Detect which cell encompasses the target text, then output its [X, Y] center coordinate. 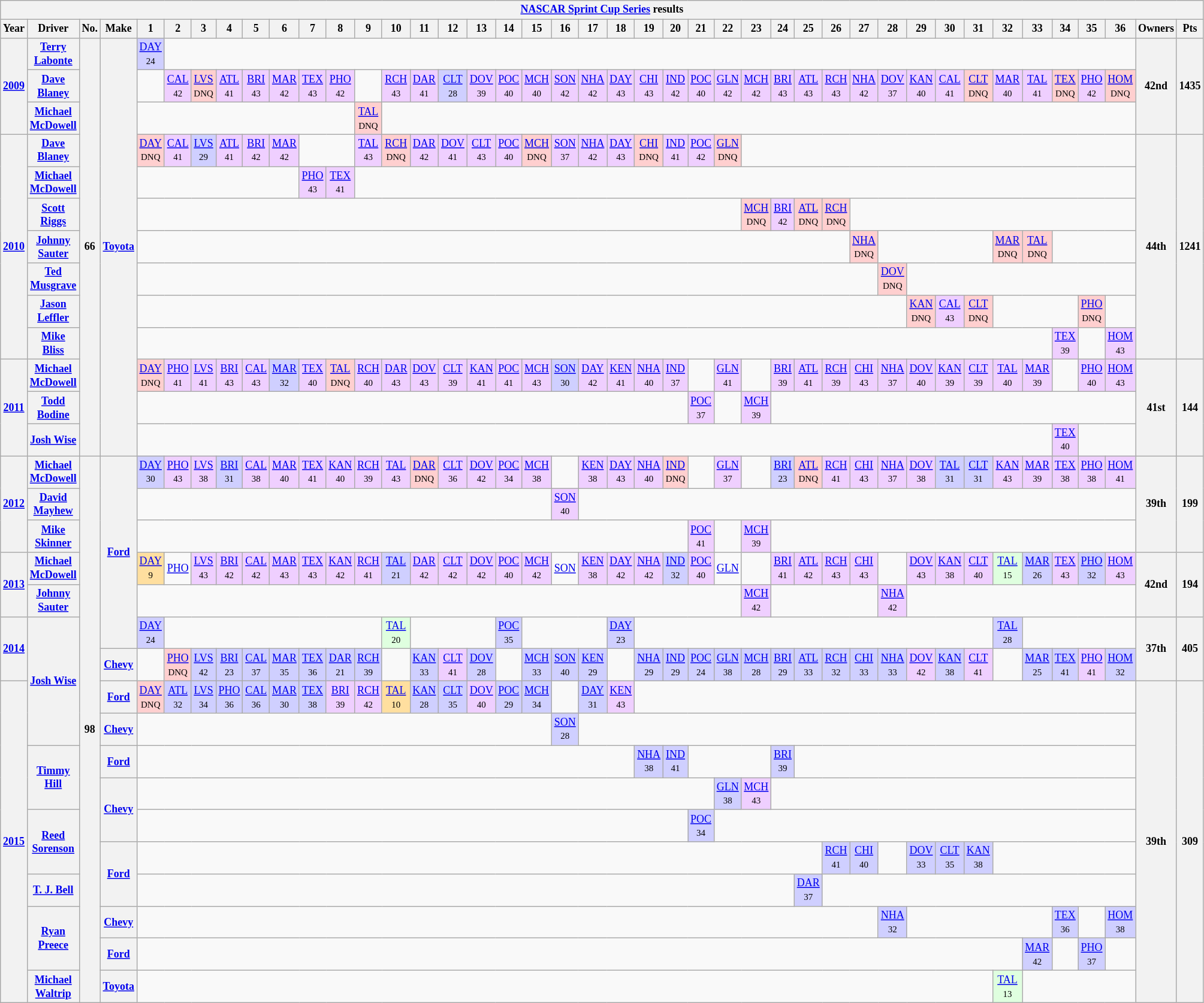
11 [424, 29]
TAL21 [396, 569]
24 [783, 29]
BRI31 [229, 472]
Owners [1157, 29]
NHA33 [892, 665]
MAR30 [285, 697]
KEN29 [593, 665]
Pts [1190, 29]
CHIDNQ [649, 150]
HOMDNQ [1121, 86]
No. [90, 29]
MAR32 [285, 376]
DAY31 [593, 697]
10 [396, 29]
MAR25 [1037, 665]
TAL15 [1007, 569]
Make [119, 29]
MAR26 [1037, 569]
GLN [728, 569]
Timmy Hill [53, 778]
37th [1157, 648]
2009 [14, 86]
MCH40 [537, 86]
NASCAR Sprint Cup Series results [602, 10]
LVS29 [204, 150]
NHA38 [649, 762]
ATL33 [808, 665]
Ted Musgrave [53, 279]
30 [950, 29]
KAN41 [481, 376]
194 [1190, 585]
Todd Bodine [53, 407]
MARDNQ [1007, 247]
MAR35 [285, 665]
Year [14, 29]
20 [675, 29]
MCH33 [537, 665]
POC24 [701, 665]
32 [1007, 29]
5 [257, 29]
DAY30 [150, 472]
2013 [14, 585]
NHA32 [892, 922]
POC42 [701, 150]
GLN42 [728, 86]
NHA29 [649, 665]
DAY9 [150, 569]
GLNDNQ [728, 150]
MAR43 [285, 569]
LVS41 [204, 376]
TEXDNQ [1066, 86]
DOV37 [892, 86]
Driver [53, 29]
35 [1092, 29]
T. J. Bell [53, 890]
LVS34 [204, 697]
RCH32 [836, 665]
HOM32 [1121, 665]
1 [150, 29]
144 [1190, 407]
Mike Skinner [53, 536]
RCH40 [369, 376]
14 [509, 29]
KAN28 [424, 697]
PHO37 [1092, 954]
Reed Sorenson [53, 841]
17 [593, 29]
PHO36 [229, 697]
DOV38 [921, 472]
PHO40 [1092, 376]
21 [701, 29]
CAL37 [257, 665]
TEX39 [1066, 343]
IND42 [675, 86]
KAN39 [950, 376]
TAL28 [1007, 633]
SON42 [565, 86]
Scott Riggs [53, 215]
ATL43 [808, 86]
1435 [1190, 86]
CHI33 [864, 665]
98 [90, 729]
PHO38 [1092, 472]
RCH42 [369, 697]
GLN37 [728, 472]
CLT42 [453, 569]
26 [836, 29]
DARDNQ [424, 472]
2014 [14, 648]
16 [565, 29]
DAY23 [621, 633]
CLT36 [453, 472]
29 [921, 29]
SON28 [565, 729]
DAR43 [396, 376]
41st [1157, 407]
18 [621, 29]
KAN42 [340, 569]
SON [565, 569]
TAL13 [1007, 987]
Mike Bliss [53, 343]
HOM41 [1121, 472]
ATL32 [177, 697]
David Mayhew [53, 504]
MCH34 [537, 697]
DOV28 [481, 665]
7 [313, 29]
INDDNQ [675, 472]
TAL10 [396, 697]
CAL38 [257, 472]
CLT28 [453, 86]
TAL20 [396, 633]
POC35 [509, 633]
BRI29 [783, 665]
DAR41 [424, 86]
IND29 [675, 665]
LVSDNQ [204, 86]
LVS43 [204, 569]
Terry Labonte [53, 54]
NHADNQ [864, 247]
25 [808, 29]
28 [892, 29]
KEN43 [621, 697]
KAN33 [424, 665]
LVS38 [204, 472]
Michael Waltrip [53, 987]
TAL41 [1037, 86]
2010 [14, 247]
TAL31 [950, 472]
44th [1157, 247]
POC29 [509, 697]
SON30 [565, 376]
12 [453, 29]
KAN43 [1007, 472]
6 [285, 29]
KANDNQ [921, 311]
3 [204, 29]
PHO32 [1092, 569]
TAL40 [1007, 376]
CLT40 [978, 569]
2012 [14, 504]
CLT43 [481, 150]
199 [1190, 504]
SON37 [565, 150]
DAR21 [340, 665]
DOVDNQ [892, 279]
GLN41 [728, 376]
POC37 [701, 407]
27 [864, 29]
IND32 [675, 569]
LVS42 [204, 665]
2 [177, 29]
2015 [14, 842]
MCH28 [756, 665]
CLT31 [978, 472]
8 [340, 29]
CAL36 [257, 697]
22 [728, 29]
ATL42 [808, 569]
IND37 [675, 376]
Jason Leffler [53, 311]
19 [649, 29]
2011 [14, 407]
9 [369, 29]
BRI41 [783, 569]
DOV39 [481, 86]
CHI40 [864, 858]
31 [978, 29]
36 [1121, 29]
23 [756, 29]
13 [481, 29]
405 [1190, 648]
HOM38 [1121, 922]
4 [229, 29]
MCH38 [537, 472]
34 [1066, 29]
DAR37 [808, 890]
33 [1037, 29]
PHO [177, 569]
309 [1190, 842]
66 [90, 247]
15 [537, 29]
Ryan Preece [53, 938]
DOV33 [921, 858]
KEN41 [621, 376]
DOV41 [453, 150]
1241 [1190, 247]
